Search for the cell housing the specified text and yield its [X, Y] center coordinate. 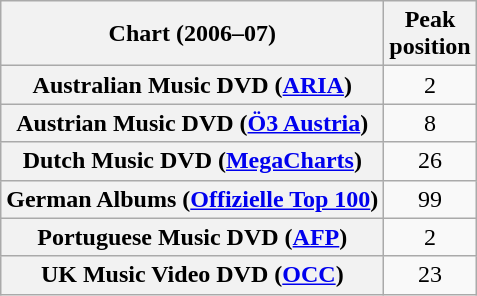
Chart (2006–07) [192, 34]
26 [430, 161]
German Albums (Offizielle Top 100) [192, 199]
23 [430, 275]
Dutch Music DVD (MegaCharts) [192, 161]
99 [430, 199]
8 [430, 123]
Australian Music DVD (ARIA) [192, 85]
UK Music Video DVD (OCC) [192, 275]
Portuguese Music DVD (AFP) [192, 237]
Peakposition [430, 34]
Austrian Music DVD (Ö3 Austria) [192, 123]
